Detect which cell encompasses the target text, then output its [X, Y] center coordinate. 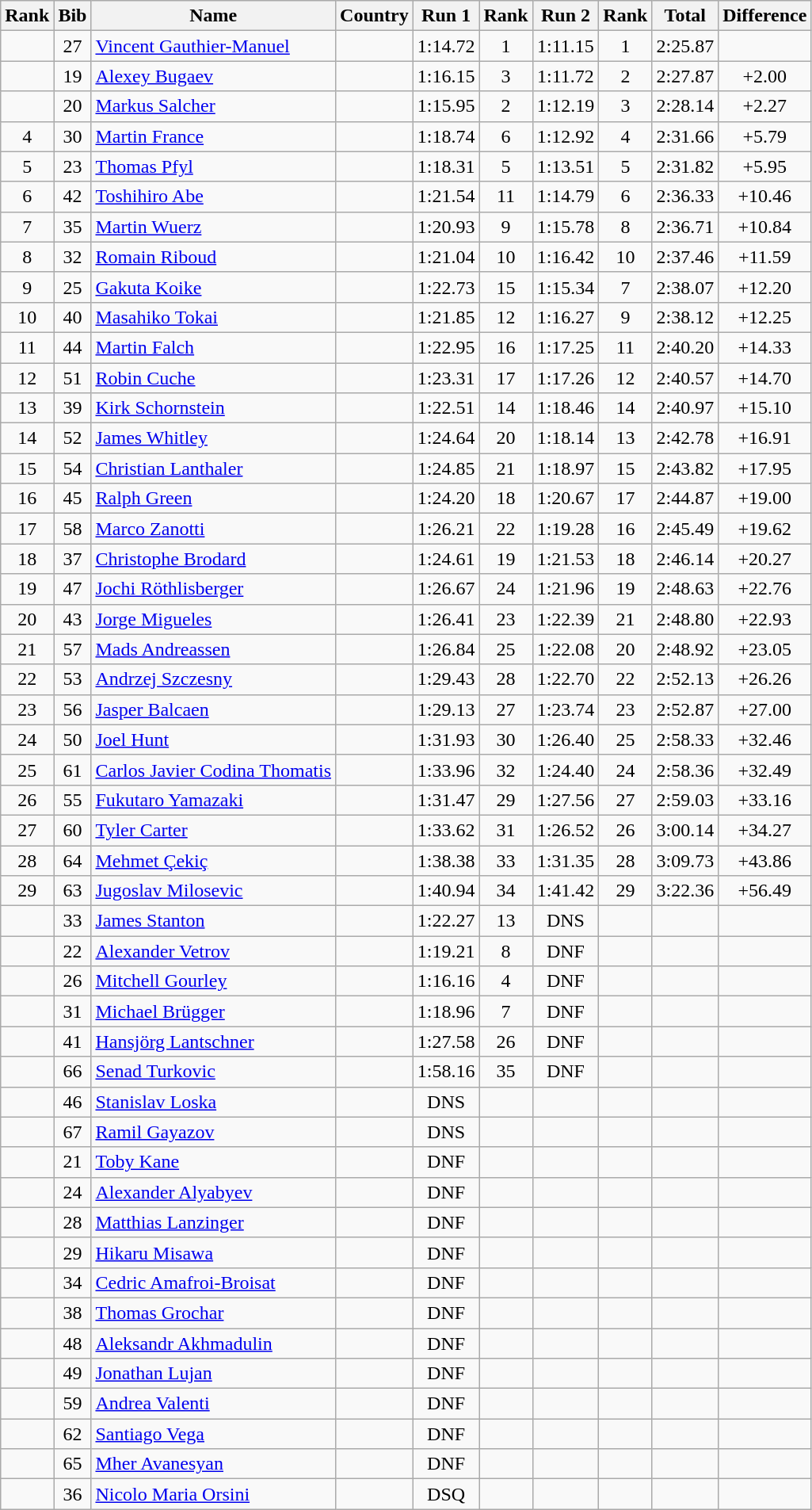
Name [214, 16]
62 [73, 1434]
1:24.40 [566, 770]
1:21.96 [566, 589]
Alexey Bugaev [214, 76]
2:40.20 [685, 347]
Martin Falch [214, 347]
1:26.40 [566, 740]
2:43.82 [685, 468]
1:29.43 [446, 679]
52 [73, 438]
58 [73, 529]
+5.95 [765, 166]
Romain Riboud [214, 257]
39 [73, 408]
Michael Brügger [214, 1011]
1:18.74 [446, 136]
2:31.66 [685, 136]
2:37.46 [685, 257]
45 [73, 499]
Alexander Vetrov [214, 951]
+19.00 [765, 499]
Marco Zanotti [214, 529]
1:14.79 [566, 197]
Ralph Green [214, 499]
1:24.85 [446, 468]
Nicolo Maria Orsini [214, 1494]
36 [73, 1494]
1:31.47 [446, 800]
60 [73, 830]
1:23.74 [566, 709]
Jorge Migueles [214, 619]
2:36.71 [685, 227]
43 [73, 619]
DSQ [446, 1494]
1:27.58 [446, 1042]
1:22.51 [446, 408]
1:26.41 [446, 619]
2:52.87 [685, 709]
James Whitley [214, 438]
Jonathan Lujan [214, 1374]
Gakuta Koike [214, 287]
2:52.13 [685, 679]
61 [73, 770]
48 [73, 1344]
+26.26 [765, 679]
1:38.38 [446, 860]
1:18.46 [566, 408]
Alexander Alyabyev [214, 1192]
2:58.36 [685, 770]
2:42.78 [685, 438]
Mher Avanesyan [214, 1464]
Martin France [214, 136]
Run 1 [446, 16]
Senad Turkovic [214, 1072]
1:26.67 [446, 589]
2:40.57 [685, 378]
1:14.72 [446, 46]
1:26.21 [446, 529]
+19.62 [765, 529]
1:22.73 [446, 287]
+22.76 [765, 589]
+14.70 [765, 378]
2:45.49 [685, 529]
1:40.94 [446, 891]
2:59.03 [685, 800]
47 [73, 589]
+2.00 [765, 76]
2:28.14 [685, 106]
1:15.34 [566, 287]
57 [73, 649]
1:17.25 [566, 347]
Masahiko Tokai [214, 317]
59 [73, 1404]
40 [73, 317]
Christophe Brodard [214, 559]
Carlos Javier Codina Thomatis [214, 770]
67 [73, 1132]
1:31.35 [566, 860]
2:48.80 [685, 619]
2:27.87 [685, 76]
1:22.95 [446, 347]
+2.27 [765, 106]
1:21.04 [446, 257]
Cedric Amafroi-Broisat [214, 1283]
1:22.39 [566, 619]
46 [73, 1102]
1:26.52 [566, 830]
1:33.62 [446, 830]
54 [73, 468]
1:20.67 [566, 499]
+16.91 [765, 438]
Jasper Balcaen [214, 709]
Mehmet Çekiç [214, 860]
50 [73, 740]
Hikaru Misawa [214, 1252]
+15.10 [765, 408]
1:16.27 [566, 317]
2:44.87 [685, 499]
64 [73, 860]
Fukutaro Yamazaki [214, 800]
+32.46 [765, 740]
Hansjörg Lantschner [214, 1042]
2:48.92 [685, 649]
1:18.97 [566, 468]
1:21.85 [446, 317]
Markus Salcher [214, 106]
Run 2 [566, 16]
2:46.14 [685, 559]
Stanislav Loska [214, 1102]
1:58.16 [446, 1072]
Country [375, 16]
Santiago Vega [214, 1434]
2:58.33 [685, 740]
Thomas Grochar [214, 1313]
1:21.53 [566, 559]
1:24.20 [446, 499]
Toby Kane [214, 1162]
3:00.14 [685, 830]
49 [73, 1374]
Ramil Gayazov [214, 1132]
Andrea Valenti [214, 1404]
38 [73, 1313]
2:25.87 [685, 46]
+10.46 [765, 197]
+56.49 [765, 891]
James Stanton [214, 921]
1:22.27 [446, 921]
Robin Cuche [214, 378]
37 [73, 559]
1:19.28 [566, 529]
1:16.42 [566, 257]
+17.95 [765, 468]
1:16.15 [446, 76]
Matthias Lanzinger [214, 1222]
+27.00 [765, 709]
1:11.15 [566, 46]
Andrzej Szczesny [214, 679]
+12.25 [765, 317]
1:23.31 [446, 378]
1:18.96 [446, 1011]
1:18.14 [566, 438]
+23.05 [765, 649]
2:48.63 [685, 589]
66 [73, 1072]
56 [73, 709]
1:17.26 [566, 378]
1:24.64 [446, 438]
Jochi Röthlisberger [214, 589]
1:19.21 [446, 951]
1:22.08 [566, 649]
+10.84 [765, 227]
55 [73, 800]
42 [73, 197]
3:09.73 [685, 860]
Kirk Schornstein [214, 408]
Tyler Carter [214, 830]
2:36.33 [685, 197]
65 [73, 1464]
+20.27 [765, 559]
1:31.93 [446, 740]
3:22.36 [685, 891]
Aleksandr Akhmadulin [214, 1344]
2:40.97 [685, 408]
63 [73, 891]
1:41.42 [566, 891]
1:13.51 [566, 166]
1:15.78 [566, 227]
+14.33 [765, 347]
1:12.92 [566, 136]
Christian Lanthaler [214, 468]
1:11.72 [566, 76]
Toshihiro Abe [214, 197]
44 [73, 347]
Mitchell Gourley [214, 981]
1:21.54 [446, 197]
1:33.96 [446, 770]
+5.79 [765, 136]
+11.59 [765, 257]
1:16.16 [446, 981]
+22.93 [765, 619]
1:24.61 [446, 559]
1:26.84 [446, 649]
+34.27 [765, 830]
Bib [73, 16]
53 [73, 679]
1:15.95 [446, 106]
1:12.19 [566, 106]
1:20.93 [446, 227]
51 [73, 378]
Martin Wuerz [214, 227]
Joel Hunt [214, 740]
Mads Andreassen [214, 649]
Total [685, 16]
+12.20 [765, 287]
+33.16 [765, 800]
Difference [765, 16]
Thomas Pfyl [214, 166]
Vincent Gauthier-Manuel [214, 46]
1:27.56 [566, 800]
1:29.13 [446, 709]
1:18.31 [446, 166]
+43.86 [765, 860]
1:22.70 [566, 679]
2:38.12 [685, 317]
+32.49 [765, 770]
41 [73, 1042]
Jugoslav Milosevic [214, 891]
2:31.82 [685, 166]
2:38.07 [685, 287]
